Pinpoint the cell where the given text exists, returning its [X, Y] midpoint coordinate. 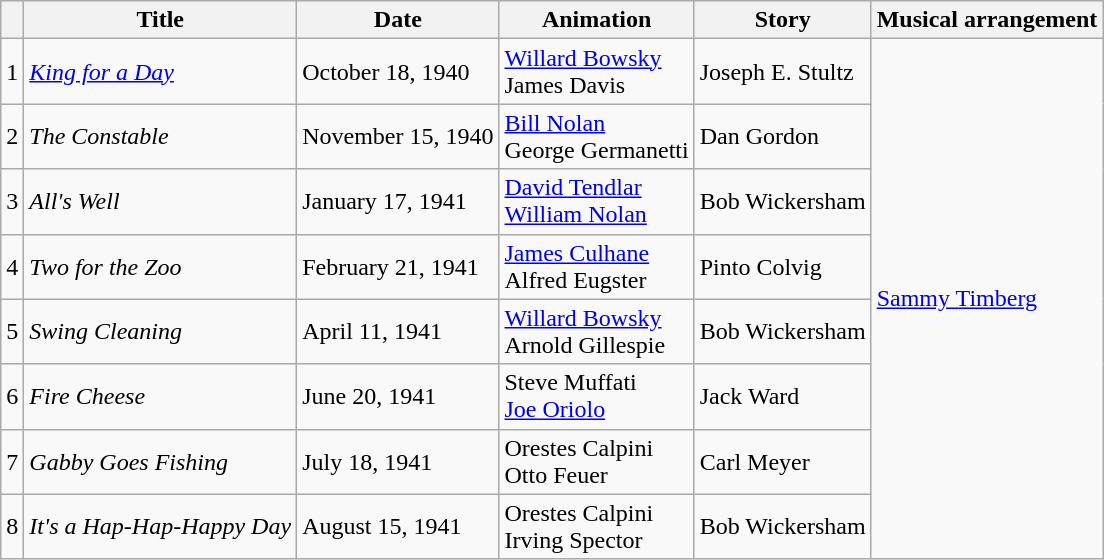
8 [12, 526]
Orestes Calpini Irving Spector [596, 526]
Dan Gordon [782, 136]
Joseph E. Stultz [782, 72]
Orestes Calpini Otto Feuer [596, 462]
Musical arrangement [987, 20]
Jack Ward [782, 396]
Sammy Timberg [987, 299]
October 18, 1940 [398, 72]
Swing Cleaning [160, 332]
The Constable [160, 136]
Willard Bowsky James Davis [596, 72]
Willard Bowsky Arnold Gillespie [596, 332]
Two for the Zoo [160, 266]
King for a Day [160, 72]
3 [12, 202]
November 15, 1940 [398, 136]
January 17, 1941 [398, 202]
Animation [596, 20]
David Tendlar William Nolan [596, 202]
Bill Nolan George Germanetti [596, 136]
6 [12, 396]
2 [12, 136]
June 20, 1941 [398, 396]
Fire Cheese [160, 396]
Steve Muffati Joe Oriolo [596, 396]
Story [782, 20]
April 11, 1941 [398, 332]
Carl Meyer [782, 462]
February 21, 1941 [398, 266]
Date [398, 20]
All's Well [160, 202]
7 [12, 462]
Pinto Colvig [782, 266]
August 15, 1941 [398, 526]
5 [12, 332]
Title [160, 20]
July 18, 1941 [398, 462]
1 [12, 72]
It's a Hap-Hap-Happy Day [160, 526]
James Culhane Alfred Eugster [596, 266]
4 [12, 266]
Gabby Goes Fishing [160, 462]
